Return [x, y] of the center of cell containing provided text 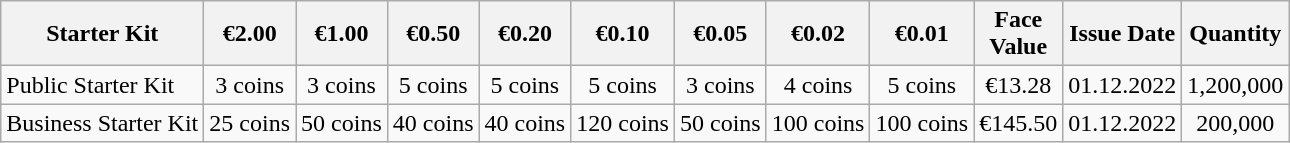
€0.02 [818, 34]
25 coins [250, 123]
€13.28 [1018, 85]
200,000 [1236, 123]
Issue Date [1122, 34]
1,200,000 [1236, 85]
€1.00 [342, 34]
€0.10 [623, 34]
120 coins [623, 123]
€0.05 [720, 34]
€2.00 [250, 34]
€0.20 [525, 34]
€0.01 [922, 34]
Quantity [1236, 34]
€0.50 [433, 34]
Starter Kit [102, 34]
4 coins [818, 85]
Business Starter Kit [102, 123]
Face Value [1018, 34]
€145.50 [1018, 123]
Public Starter Kit [102, 85]
